Capture the cell that displays the provided text and extract its [x, y] central coordinate. 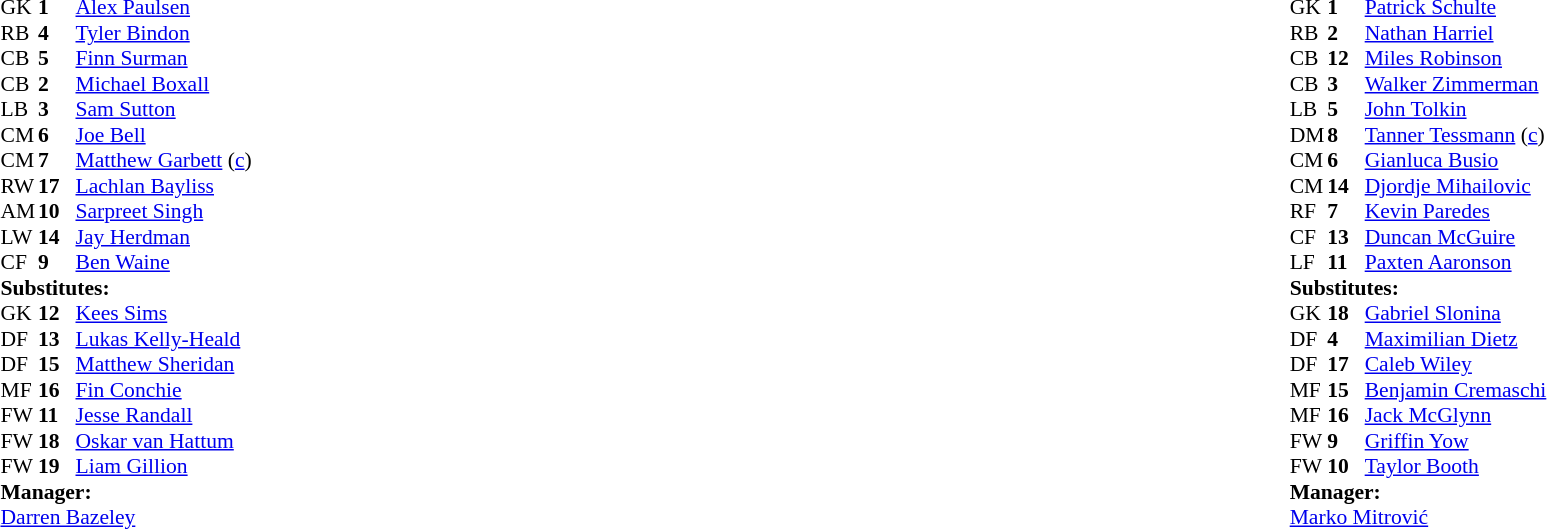
Maximilian Dietz [1456, 339]
Liam Gillion [164, 467]
Walker Zimmerman [1456, 84]
LF [1309, 263]
Fin Conchie [164, 390]
Lukas Kelly-Heald [164, 339]
LW [19, 237]
Miles Robinson [1456, 59]
Tyler Bindon [164, 33]
Finn Surman [164, 59]
RF [1309, 211]
Gianluca Busio [1456, 161]
Paxten Aaronson [1456, 263]
Benjamin Cremaschi [1456, 390]
Gabriel Slonina [1456, 313]
Sarpreet Singh [164, 211]
Nathan Harriel [1456, 33]
Matthew Garbett (c) [164, 161]
Oskar van Hattum [164, 441]
Jack McGlynn [1456, 415]
John Tolkin [1456, 109]
Sam Sutton [164, 109]
AM [19, 211]
Kees Sims [164, 313]
Griffin Yow [1456, 441]
Djordje Mihailovic [1456, 186]
Jay Herdman [164, 237]
8 [1346, 135]
Michael Boxall [164, 84]
19 [57, 467]
Kevin Paredes [1456, 211]
Tanner Tessmann (c) [1456, 135]
RW [19, 186]
DM [1309, 135]
Duncan McGuire [1456, 237]
Lachlan Bayliss [164, 186]
Ben Waine [164, 263]
Jesse Randall [164, 415]
Taylor Booth [1456, 467]
Caleb Wiley [1456, 365]
Matthew Sheridan [164, 365]
Joe Bell [164, 135]
